Extract the [X, Y] coordinate from the center of the cell holding the provided text.  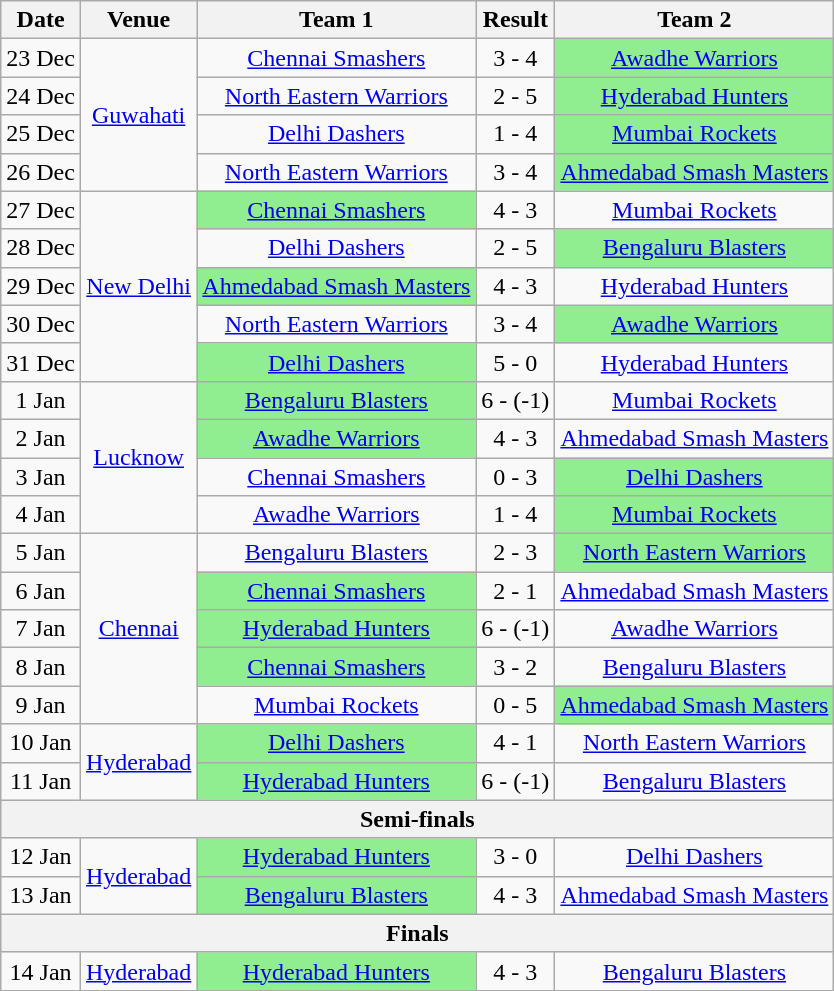
28 Dec [41, 248]
New Delhi [138, 286]
3 - 0 [516, 857]
2 - 3 [516, 553]
25 Dec [41, 134]
0 - 5 [516, 705]
5 Jan [41, 553]
Team 1 [336, 20]
Semi-finals [418, 819]
2 Jan [41, 438]
12 Jan [41, 857]
4 - 1 [516, 743]
4 Jan [41, 515]
13 Jan [41, 895]
Guwahati [138, 115]
7 Jan [41, 629]
9 Jan [41, 705]
14 Jan [41, 971]
1 Jan [41, 400]
Team 2 [694, 20]
Finals [418, 933]
30 Dec [41, 324]
0 - 3 [516, 477]
24 Dec [41, 96]
5 - 0 [516, 362]
29 Dec [41, 286]
3 Jan [41, 477]
Lucknow [138, 457]
Chennai [138, 629]
11 Jan [41, 781]
Date [41, 20]
26 Dec [41, 172]
27 Dec [41, 210]
2 - 1 [516, 591]
6 Jan [41, 591]
8 Jan [41, 667]
Result [516, 20]
23 Dec [41, 58]
Venue [138, 20]
10 Jan [41, 743]
3 - 2 [516, 667]
31 Dec [41, 362]
